Identify which cell holds the provided text, then report its [x, y] central coordinate. 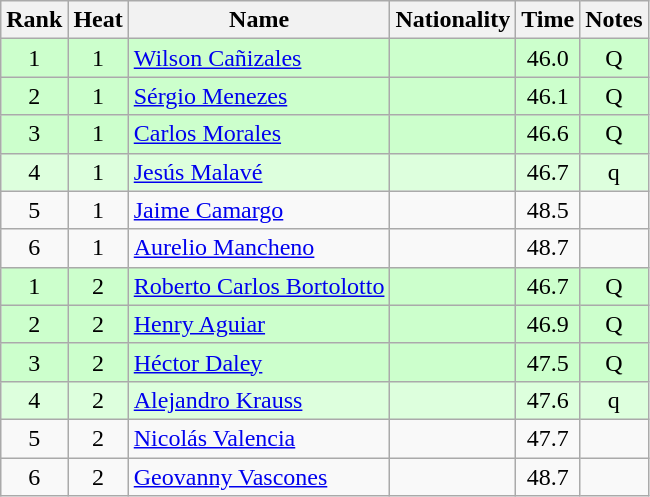
Nationality [453, 20]
Heat [98, 20]
Notes [614, 20]
Name [259, 20]
46.6 [548, 134]
Geovanny Vascones [259, 477]
Aurelio Mancheno [259, 248]
Nicolás Valencia [259, 438]
47.5 [548, 362]
Henry Aguiar [259, 324]
47.7 [548, 438]
Carlos Morales [259, 134]
Roberto Carlos Bortolotto [259, 286]
Jaime Camargo [259, 210]
Rank [34, 20]
Alejandro Krauss [259, 400]
Jesús Malavé [259, 172]
46.9 [548, 324]
47.6 [548, 400]
Wilson Cañizales [259, 58]
46.0 [548, 58]
48.5 [548, 210]
46.1 [548, 96]
Sérgio Menezes [259, 96]
Time [548, 20]
Héctor Daley [259, 362]
